Identify which cell holds the provided text, then report its (X, Y) central coordinate. 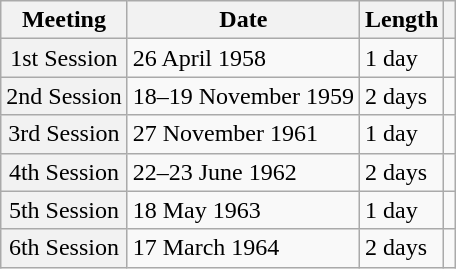
Length (402, 20)
1st Session (64, 58)
22–23 June 1962 (243, 172)
2nd Session (64, 96)
Meeting (64, 20)
27 November 1961 (243, 134)
5th Session (64, 210)
18–19 November 1959 (243, 96)
4th Session (64, 172)
26 April 1958 (243, 58)
3rd Session (64, 134)
Date (243, 20)
6th Session (64, 248)
17 March 1964 (243, 248)
18 May 1963 (243, 210)
